From the cell containing the given text, extract its center point as (x, y) coordinate. 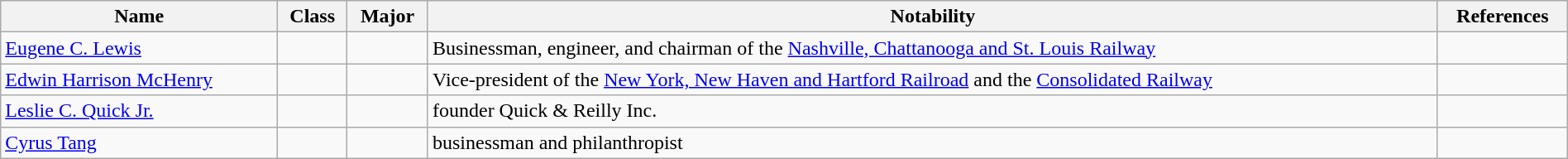
Class (313, 17)
Leslie C. Quick Jr. (139, 111)
businessman and philanthropist (933, 142)
Vice-president of the New York, New Haven and Hartford Railroad and the Consolidated Railway (933, 79)
Eugene C. Lewis (139, 48)
Businessman, engineer, and chairman of the Nashville, Chattanooga and St. Louis Railway (933, 48)
Cyrus Tang (139, 142)
Notability (933, 17)
Name (139, 17)
Major (388, 17)
founder Quick & Reilly Inc. (933, 111)
References (1502, 17)
Edwin Harrison McHenry (139, 79)
